Return the [X, Y] coordinate for the center point of the cell that contains the specified text.  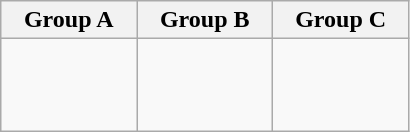
Group C [341, 20]
Group A [69, 20]
Group B [205, 20]
